Pinpoint the cell where the given text exists, returning its (x, y) midpoint coordinate. 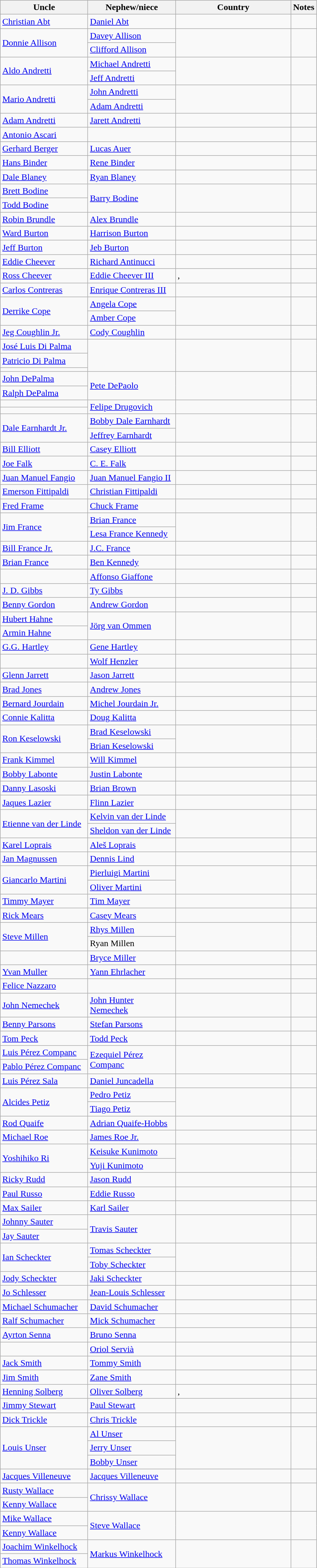
Lucas Auer (132, 148)
Steve Millen (44, 936)
Toby Scheckter (132, 1264)
Mick Schumacher (132, 1321)
Zane Smith (132, 1377)
Hans Binder (44, 163)
Harrison Burton (132, 233)
Brian Keselowski (132, 746)
J.C. France (132, 548)
Jim Smith (44, 1377)
Jaki Scheckter (132, 1278)
Tomas Scheckter (132, 1250)
Country (233, 7)
Yann Ehrlacher (132, 972)
Bill France Jr. (44, 548)
Keisuke Kunimoto (132, 1151)
Jean-Louis Schlesser (132, 1292)
Markus Winkelhock (132, 1554)
Yuji Kunimoto (132, 1165)
Michael Roe (44, 1137)
Ward Burton (44, 233)
Dale Blaney (44, 177)
Rod Quaife (44, 1123)
Gerhard Berger (44, 148)
G.G. Hartley (44, 647)
Oliver Solberg (132, 1391)
Etienne van der Linde (44, 823)
Travis Sauter (132, 1229)
Lesa France Kennedy (132, 534)
Amber Cope (132, 318)
Brad Keselowski (132, 732)
Mario Andretti (44, 99)
Chuck Frame (132, 506)
Ryan Blaney (132, 177)
Glenn Jarrett (44, 675)
Frank Kimmel (44, 760)
Jeff Andretti (132, 78)
Notes (304, 7)
Michael Andretti (132, 64)
Jeffrey Earnhardt (132, 435)
Brian Brown (132, 788)
Connie Kalitta (44, 718)
Daniel Juncadella (132, 1081)
Robin Brundle (44, 219)
Yvan Muller (44, 972)
Henning Solberg (44, 1391)
Todd Bodine (44, 205)
Aldo Andretti (44, 71)
Luis Pérez Sala (44, 1081)
Tiago Petiz (132, 1109)
Davey Allison (132, 36)
John DePalma (44, 378)
Ryan Millen (132, 944)
Jason Rudd (132, 1180)
Antonio Ascari (44, 134)
Stefan Parsons (132, 1024)
Brad Jones (44, 689)
Ron Keselowski (44, 739)
Mike Wallace (44, 1518)
Sheldon van der Linde (132, 830)
Dale Earnhardt Jr. (44, 428)
Michael Schumacher (44, 1306)
John Nemechek (44, 1005)
Ralf Schumacher (44, 1321)
Casey Mears (132, 915)
Oliver Martini (132, 887)
Jarett Andretti (132, 120)
Jörg van Ommen (132, 626)
C. E. Falk (132, 463)
Benny Gordon (44, 604)
Jimmy Stewart (44, 1405)
Pablo Pérez Companc (44, 1066)
Juan Manuel Fangio II (132, 478)
Bernard Jourdain (44, 703)
Karel Loprais (44, 845)
Bruno Senna (132, 1335)
Uncle (44, 7)
Tommy Smith (132, 1363)
Timmy Mayer (44, 901)
Kelvin van der Linde (132, 816)
Paul Russo (44, 1194)
Andrew Jones (132, 689)
Bobby Unser (132, 1462)
Affonso Giaffone (132, 576)
Adrian Quaife-Hobbs (132, 1123)
Yoshihiko Ri (44, 1158)
Eddie Russo (132, 1194)
Rhys Millen (132, 929)
Karl Sailer (132, 1208)
Aleš Loprais (132, 845)
Paul Stewart (132, 1405)
Felipe Drugovich (132, 407)
David Schumacher (132, 1306)
Bobby Dale Earnhardt (132, 421)
Flinn Lazier (132, 802)
Joachim Winkelhock (44, 1547)
Andrew Gordon (132, 604)
John Andretti (132, 92)
Benny Parsons (44, 1024)
Will Kimmel (132, 760)
Brett Bodine (44, 191)
Rusty Wallace (44, 1490)
Casey Elliott (132, 449)
Jeff Burton (44, 247)
Patricio Di Palma (44, 360)
Louis Unser (44, 1448)
Jay Sauter (44, 1236)
Al Unser (132, 1434)
Thomas Winkelhock (44, 1561)
Alcides Petiz (44, 1102)
Michel Jourdain Jr. (132, 703)
Clifford Allison (132, 50)
Hubert Hahne (44, 619)
Johnny Sauter (44, 1222)
Pedro Petiz (132, 1095)
Dennis Lind (132, 859)
Doug Kalitta (132, 718)
Jack Smith (44, 1363)
Jason Jarrett (132, 675)
Christian Abt (44, 22)
Ayrton Senna (44, 1335)
Alex Brundle (132, 219)
Felice Nazzaro (44, 986)
Enrique Contreras III (132, 290)
Ross Cheever (44, 276)
Danny Lasoski (44, 788)
Ian Scheckter (44, 1257)
Bobby Labonte (44, 774)
Emerson Fittipaldi (44, 492)
Eddie Cheever III (132, 276)
Luis Pérez Companc (44, 1052)
Carlos Contreras (44, 290)
John Hunter Nemechek (132, 1005)
Richard Antinucci (132, 262)
Tom Peck (44, 1038)
Chrissy Wallace (132, 1497)
Gene Hartley (132, 647)
Derrike Cope (44, 311)
Ralph DePalma (44, 393)
Angela Cope (132, 304)
Bill Elliott (44, 449)
Pierluigi Martini (132, 873)
Tim Mayer (132, 901)
Giancarlo Martini (44, 880)
Juan Manuel Fangio (44, 478)
Wolf Henzler (132, 661)
Ricky Rudd (44, 1180)
Rene Binder (132, 163)
José Luis Di Palma (44, 346)
Cody Coughlin (132, 332)
Rick Mears (44, 915)
Oriol Servià (132, 1349)
Ty Gibbs (132, 590)
Nephew/niece (132, 7)
Jan Magnussen (44, 859)
Joe Falk (44, 463)
Jo Schlesser (44, 1292)
Justin Labonte (132, 774)
Ben Kennedy (132, 562)
Todd Peck (132, 1038)
Daniel Abt (132, 22)
Donnie Allison (44, 43)
Pete DePaolo (132, 386)
Jeb Burton (132, 247)
Max Sailer (44, 1208)
Dick Trickle (44, 1420)
Jody Scheckter (44, 1278)
Chris Trickle (132, 1420)
Armin Hahne (44, 633)
Jaques Lazier (44, 802)
Jeg Coughlin Jr. (44, 332)
J. D. Gibbs (44, 590)
Barry Bodine (132, 198)
Eddie Cheever (44, 262)
Fred Frame (44, 506)
James Roe Jr. (132, 1137)
Ezequiel Pérez Companc (132, 1059)
Jerry Unser (132, 1448)
Jim France (44, 527)
Steve Wallace (132, 1525)
Christian Fittipaldi (132, 492)
Bryce Miller (132, 958)
